For the text-containing cell, return its midpoint in (x, y) coordinate format. 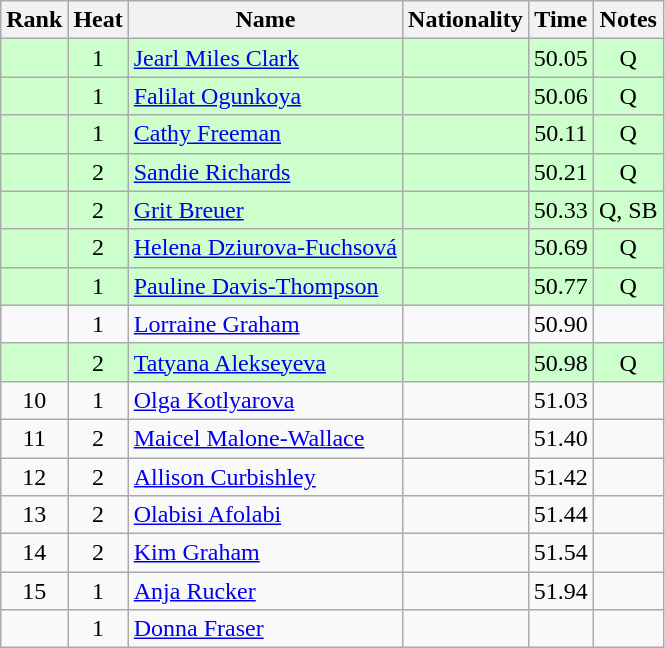
Helena Dziurova-Fuchsová (265, 248)
50.33 (560, 210)
Falilat Ogunkoya (265, 96)
14 (34, 553)
51.44 (560, 515)
Rank (34, 20)
50.90 (560, 324)
51.03 (560, 400)
12 (34, 477)
51.40 (560, 438)
Tatyana Alekseyeva (265, 362)
Heat (98, 20)
51.42 (560, 477)
Notes (628, 20)
Olabisi Afolabi (265, 515)
Nationality (466, 20)
Name (265, 20)
10 (34, 400)
Donna Fraser (265, 629)
51.94 (560, 591)
Maicel Malone-Wallace (265, 438)
50.77 (560, 286)
Time (560, 20)
11 (34, 438)
50.05 (560, 58)
Cathy Freeman (265, 134)
Grit Breuer (265, 210)
Kim Graham (265, 553)
Lorraine Graham (265, 324)
Anja Rucker (265, 591)
50.69 (560, 248)
Allison Curbishley (265, 477)
15 (34, 591)
50.11 (560, 134)
Sandie Richards (265, 172)
50.06 (560, 96)
50.98 (560, 362)
Q, SB (628, 210)
51.54 (560, 553)
Olga Kotlyarova (265, 400)
Jearl Miles Clark (265, 58)
50.21 (560, 172)
13 (34, 515)
Pauline Davis-Thompson (265, 286)
